Provide the [X, Y] coordinate of the cell's center where the given text is located.  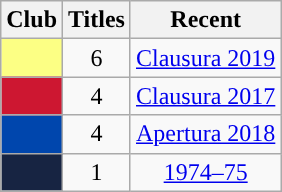
Recent [205, 20]
Club [32, 20]
1 [97, 172]
Titles [97, 20]
Clausura 2019 [205, 58]
6 [97, 58]
Clausura 2017 [205, 96]
Apertura 2018 [205, 134]
1974–75 [205, 172]
